From the cell containing the given text, extract its center point as [x, y] coordinate. 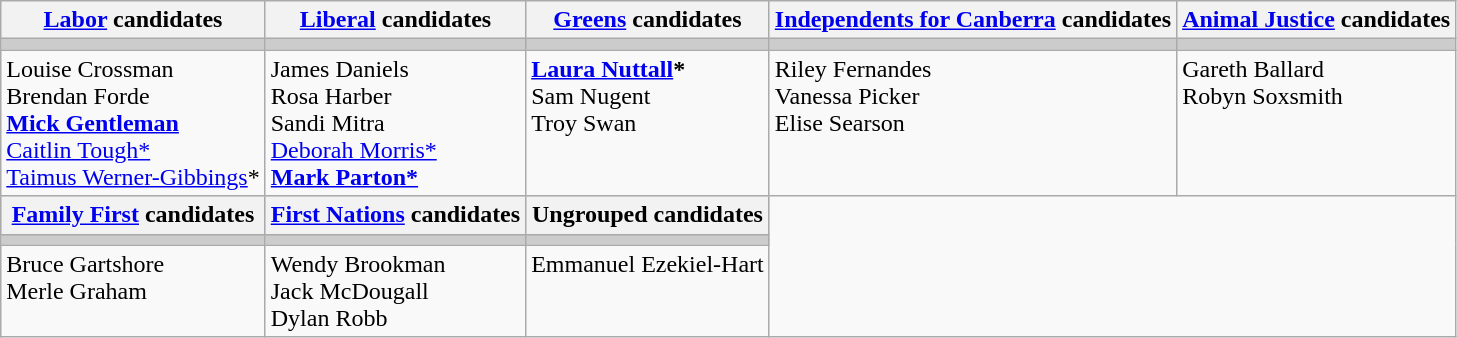
Riley FernandesVanessa PickerElise Searson [972, 123]
First Nations candidates [395, 215]
Independents for Canberra candidates [972, 20]
Family First candidates [133, 215]
Laura Nuttall*Sam NugentTroy Swan [648, 123]
Gareth BallardRobyn Soxsmith [1316, 123]
Ungrouped candidates [648, 215]
Greens candidates [648, 20]
James DanielsRosa HarberSandi MitraDeborah Morris*Mark Parton* [395, 123]
Bruce GartshoreMerle Graham [133, 291]
Animal Justice candidates [1316, 20]
Louise CrossmanBrendan FordeMick GentlemanCaitlin Tough*Taimus Werner-Gibbings* [133, 123]
Emmanuel Ezekiel-Hart [648, 291]
Liberal candidates [395, 20]
Labor candidates [133, 20]
Wendy BrookmanJack McDougallDylan Robb [395, 291]
